Pinpoint the cell where the given text exists, returning its [X, Y] midpoint coordinate. 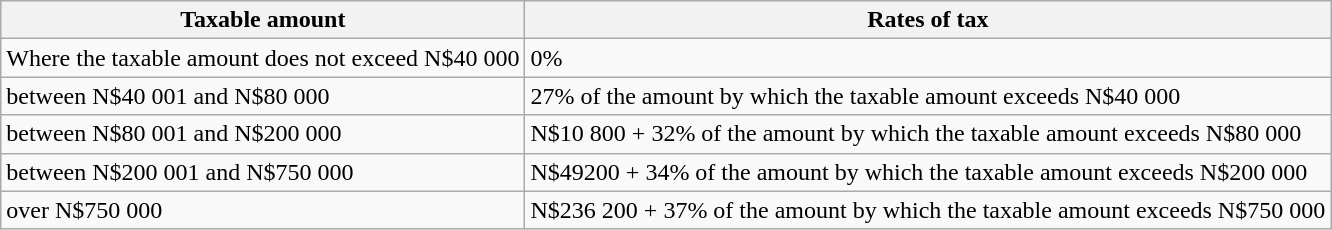
N$10 800 + 32% of the amount by which the taxable amount exceeds N$80 000 [928, 134]
N$49200 + 34% of the amount by which the taxable amount exceeds N$200 000 [928, 172]
between N$80 001 and N$200 000 [263, 134]
Taxable amount [263, 20]
over N$750 000 [263, 210]
Rates of tax [928, 20]
0% [928, 58]
between N$200 001 and N$750 000 [263, 172]
Where the taxable amount does not exceed N$40 000 [263, 58]
N$236 200 + 37% of the amount by which the taxable amount exceeds N$750 000 [928, 210]
27% of the amount by which the taxable amount exceeds N$40 000 [928, 96]
between N$40 001 and N$80 000 [263, 96]
